Identify which cell holds the provided text, then report its [x, y] central coordinate. 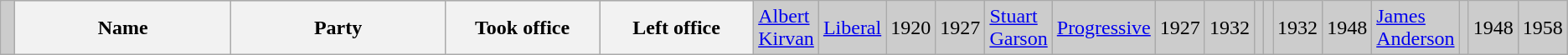
Name [123, 28]
Albert Kirvan [787, 28]
1958 [1543, 28]
Liberal [852, 28]
Party [338, 28]
James Anderson [1416, 28]
Stuart Garson [1019, 28]
Left office [677, 28]
Progressive [1104, 28]
Took office [523, 28]
1920 [911, 28]
